Locate the cell with the specified text and output its [x, y] center coordinate. 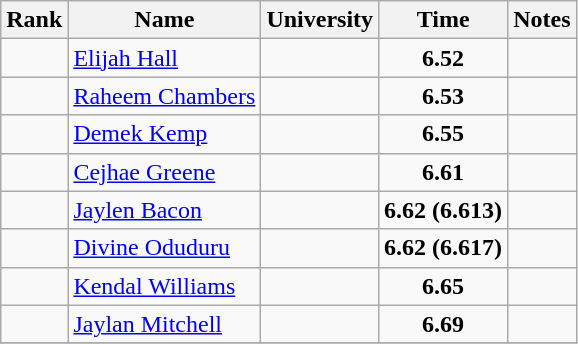
Raheem Chambers [164, 96]
6.61 [444, 172]
Jaylen Bacon [164, 210]
6.62 (6.617) [444, 248]
University [320, 20]
6.69 [444, 324]
Kendal Williams [164, 286]
6.65 [444, 286]
Time [444, 20]
Notes [542, 20]
Cejhae Greene [164, 172]
6.53 [444, 96]
6.55 [444, 134]
Demek Kemp [164, 134]
Jaylan Mitchell [164, 324]
Divine Oduduru [164, 248]
6.52 [444, 58]
Elijah Hall [164, 58]
Rank [34, 20]
Name [164, 20]
6.62 (6.613) [444, 210]
